From the cell containing the given text, extract its center point as (x, y) coordinate. 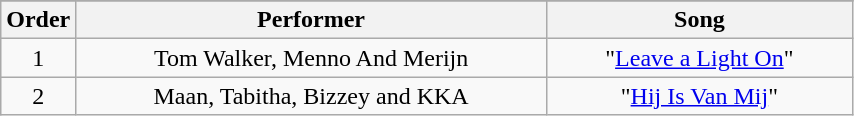
Performer (312, 20)
Song (699, 20)
Order (38, 20)
1 (38, 58)
"Hij Is Van Mij" (699, 96)
Tom Walker, Menno And Merijn (312, 58)
"Leave a Light On" (699, 58)
Maan, Tabitha, Bizzey and KKA (312, 96)
2 (38, 96)
